Find where the given text appears and provide that cell's center as (x, y) coordinate. 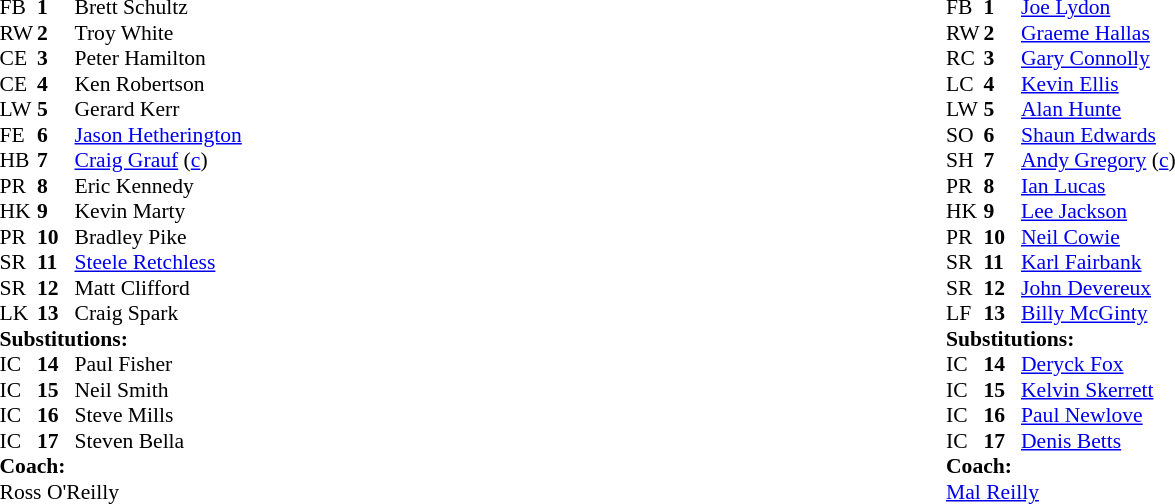
LK (19, 313)
Substitutions: (121, 339)
Steve Mills (158, 415)
Peter Hamilton (158, 59)
Craig Spark (158, 313)
Gerard Kerr (158, 109)
Bradley Pike (158, 237)
Matt Clifford (158, 288)
Coach: (121, 467)
SO (965, 135)
Craig Grauf (c) (158, 161)
Troy White (158, 33)
RC (965, 59)
LC (965, 84)
LF (965, 313)
Kevin Marty (158, 211)
Steele Retchless (158, 263)
Jason Hetherington (158, 135)
FE (19, 135)
Paul Fisher (158, 365)
Eric Kennedy (158, 186)
Neil Smith (158, 390)
HB (19, 161)
Ken Robertson (158, 84)
Steven Bella (158, 441)
SH (965, 161)
